Locate the cell with the specified text and output its (x, y) center coordinate. 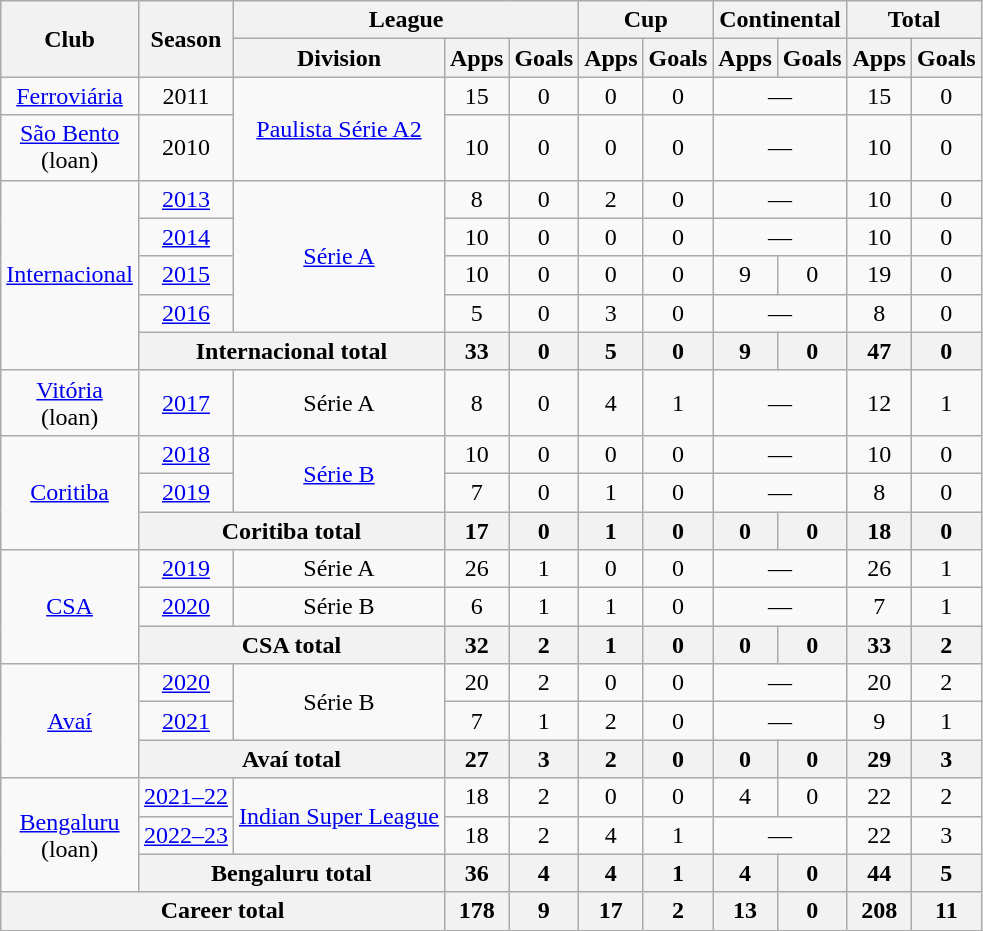
27 (476, 759)
36 (476, 873)
2011 (186, 96)
Career total (223, 911)
47 (879, 351)
Total (914, 20)
CSA (70, 607)
Ferroviária (70, 96)
208 (879, 911)
Bengaluru total (291, 873)
Avaí total (291, 759)
Indian Super League (338, 816)
Internacional total (291, 351)
32 (476, 645)
19 (879, 275)
2021 (186, 721)
2016 (186, 313)
44 (879, 873)
São Bento (loan) (70, 148)
2021–22 (186, 797)
Internacional (70, 275)
29 (879, 759)
2015 (186, 275)
11 (946, 911)
Club (70, 39)
Coritiba total (291, 531)
2010 (186, 148)
178 (476, 911)
Continental (780, 20)
League (406, 20)
CSA total (291, 645)
Paulista Série A2 (338, 128)
12 (879, 402)
Season (186, 39)
2014 (186, 237)
Avaí (70, 721)
Bengaluru (loan) (70, 835)
2017 (186, 402)
Division (338, 58)
Vitória (loan) (70, 402)
2022–23 (186, 835)
2018 (186, 454)
2013 (186, 199)
6 (476, 607)
Cup (646, 20)
Coritiba (70, 492)
13 (745, 911)
